Provide the [X, Y] coordinate of the cell's center where the given text is located.  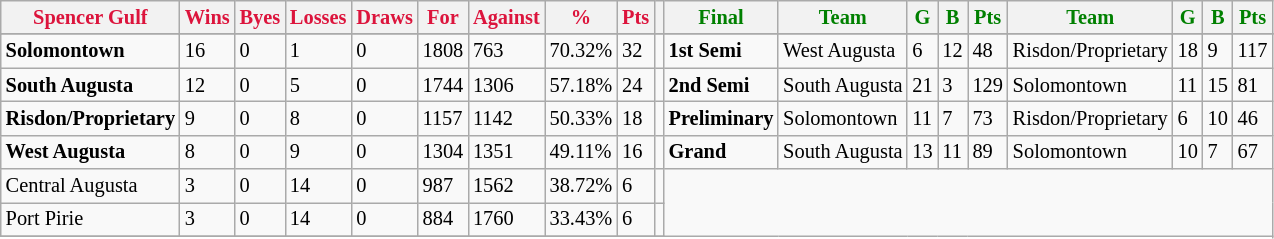
46 [1252, 118]
Spencer Gulf [90, 17]
1306 [506, 85]
1304 [443, 152]
5 [318, 85]
67 [1252, 152]
For [443, 17]
21 [922, 85]
Preliminary [722, 118]
129 [988, 85]
49.11% [582, 152]
13 [922, 152]
50.33% [582, 118]
Final [722, 17]
33.43% [582, 219]
57.18% [582, 85]
48 [988, 51]
Port Pirie [90, 219]
15 [1218, 85]
1744 [443, 85]
% [582, 17]
Against [506, 17]
24 [636, 85]
Byes [260, 17]
Losses [318, 17]
81 [1252, 85]
Grand [722, 152]
1351 [506, 152]
Wins [208, 17]
1808 [443, 51]
32 [636, 51]
1st Semi [722, 51]
1157 [443, 118]
1 [318, 51]
Central Augusta [90, 186]
73 [988, 118]
987 [443, 186]
117 [1252, 51]
Draws [384, 17]
2nd Semi [722, 85]
1142 [506, 118]
1760 [506, 219]
89 [988, 152]
884 [443, 219]
38.72% [582, 186]
70.32% [582, 51]
1562 [506, 186]
763 [506, 51]
